Capture the cell that displays the provided text and extract its [x, y] central coordinate. 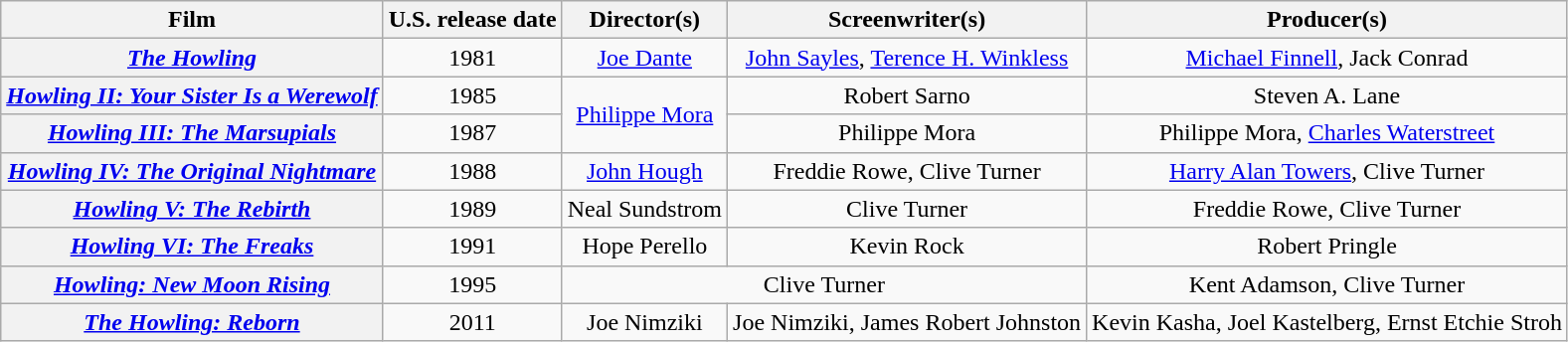
Kent Adamson, Clive Turner [1327, 284]
1989 [472, 209]
Hope Perello [644, 247]
1985 [472, 95]
Director(s) [644, 20]
Joe Dante [644, 58]
Producer(s) [1327, 20]
1991 [472, 247]
1988 [472, 171]
Howling VI: The Freaks [192, 247]
Joe Nimziki, James Robert Johnston [907, 322]
Robert Pringle [1327, 247]
Howling IV: The Original Nightmare [192, 171]
Screenwriter(s) [907, 20]
Harry Alan Towers, Clive Turner [1327, 171]
Kevin Rock [907, 247]
2011 [472, 322]
Joe Nimziki [644, 322]
Howling III: The Marsupials [192, 133]
Michael Finnell, Jack Conrad [1327, 58]
Film [192, 20]
U.S. release date [472, 20]
Philippe Mora, Charles Waterstreet [1327, 133]
1981 [472, 58]
Steven A. Lane [1327, 95]
Robert Sarno [907, 95]
Neal Sundstrom [644, 209]
1995 [472, 284]
John Sayles, Terence H. Winkless [907, 58]
Howling: New Moon Rising [192, 284]
1987 [472, 133]
The Howling [192, 58]
The Howling: Reborn [192, 322]
Howling V: The Rebirth [192, 209]
John Hough [644, 171]
Howling II: Your Sister Is a Werewolf [192, 95]
Kevin Kasha, Joel Kastelberg, Ernst Etchie Stroh [1327, 322]
